Scan for the cell matching the given text and deliver its [x, y] coordinate at center. 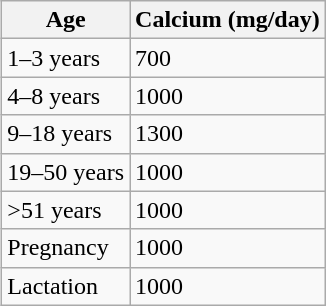
19–50 years [66, 172]
9–18 years [66, 134]
4–8 years [66, 96]
1–3 years [66, 58]
>51 years [66, 210]
Lactation [66, 286]
Calcium (mg/day) [228, 20]
Age [66, 20]
1300 [228, 134]
700 [228, 58]
Pregnancy [66, 248]
